Capture the cell that displays the provided text and extract its [x, y] central coordinate. 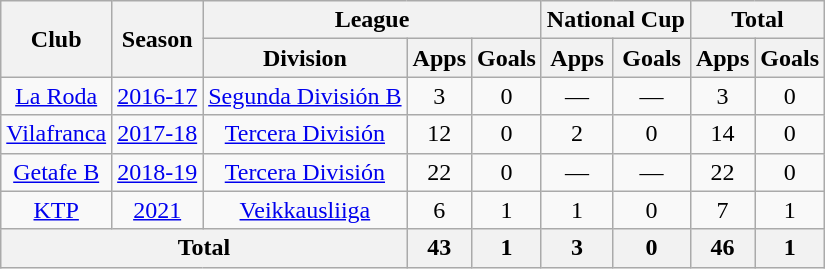
National Cup [616, 20]
Vilafranca [56, 134]
Division [305, 58]
Veikkausliiga [305, 210]
2018-19 [158, 172]
2017-18 [158, 134]
7 [722, 210]
Club [56, 39]
2016-17 [158, 96]
6 [439, 210]
2 [577, 134]
43 [439, 248]
La Roda [56, 96]
KTP [56, 210]
Season [158, 39]
Segunda División B [305, 96]
Getafe B [56, 172]
2021 [158, 210]
46 [722, 248]
League [372, 20]
12 [439, 134]
14 [722, 134]
